Detect which cell encompasses the target text, then output its [X, Y] center coordinate. 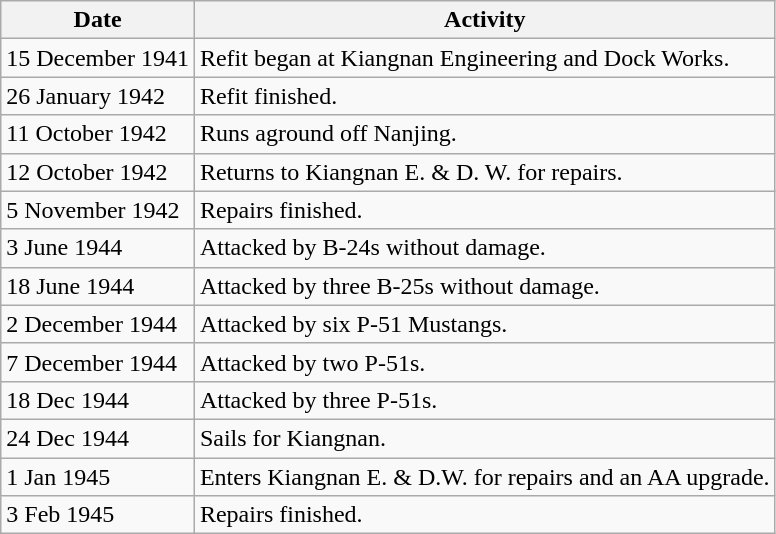
26 January 1942 [98, 96]
18 June 1944 [98, 286]
5 November 1942 [98, 210]
3 Feb 1945 [98, 515]
Runs aground off Nanjing. [484, 134]
Attacked by three B-25s without damage. [484, 286]
Attacked by six P-51 Mustangs. [484, 324]
Date [98, 20]
Refit began at Kiangnan Engineering and Dock Works. [484, 58]
Returns to Kiangnan E. & D. W. for repairs. [484, 172]
15 December 1941 [98, 58]
Enters Kiangnan E. & D.W. for repairs and an AA upgrade. [484, 477]
Attacked by B-24s without damage. [484, 248]
1 Jan 1945 [98, 477]
Activity [484, 20]
7 December 1944 [98, 362]
2 December 1944 [98, 324]
Sails for Kiangnan. [484, 438]
Attacked by two P-51s. [484, 362]
Attacked by three P-51s. [484, 400]
11 October 1942 [98, 134]
18 Dec 1944 [98, 400]
3 June 1944 [98, 248]
24 Dec 1944 [98, 438]
12 October 1942 [98, 172]
Refit finished. [484, 96]
